Return (X, Y) of the center of cell containing provided text 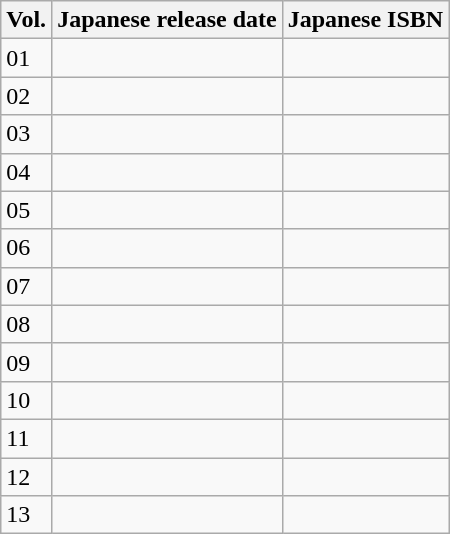
05 (26, 210)
02 (26, 96)
10 (26, 400)
Vol. (26, 20)
09 (26, 362)
04 (26, 172)
11 (26, 438)
Japanese release date (168, 20)
08 (26, 324)
13 (26, 515)
07 (26, 286)
Japanese ISBN (365, 20)
06 (26, 248)
01 (26, 58)
03 (26, 134)
12 (26, 477)
